Search for the cell housing the specified text and yield its [X, Y] center coordinate. 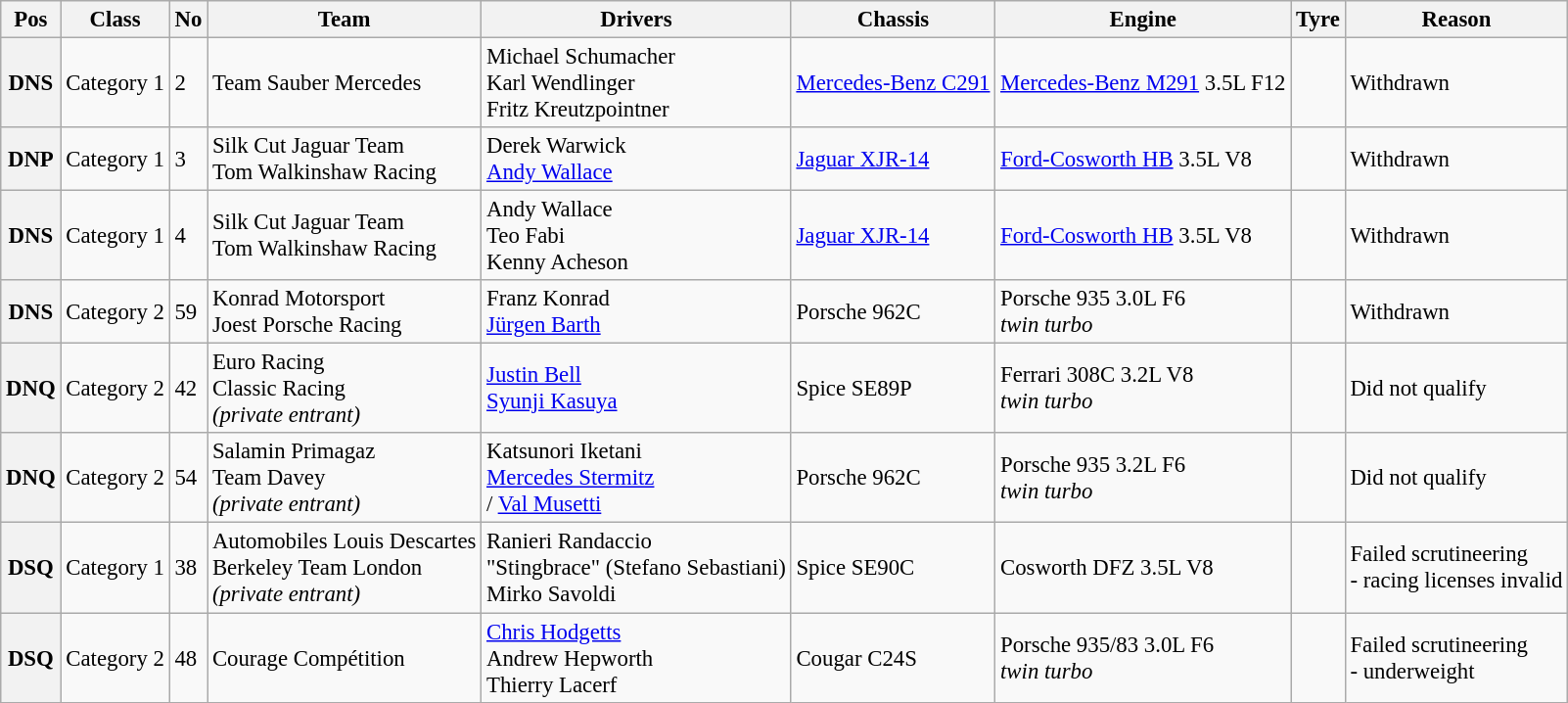
54 [188, 478]
Tyre [1317, 20]
Cosworth DFZ 3.5L V8 [1143, 568]
Drivers [636, 20]
Mercedes-Benz M291 3.5L F12 [1143, 83]
Justin Bell Syunji Kasuya [636, 389]
Reason [1456, 20]
4 [188, 236]
Chassis [893, 20]
Engine [1143, 20]
Porsche 935 3.0L F6twin turbo [1143, 311]
Salamin Primagaz Team Davey(private entrant) [345, 478]
Spice SE90C [893, 568]
48 [188, 658]
Andy Wallace Teo Fabi Kenny Acheson [636, 236]
42 [188, 389]
Team [345, 20]
3 [188, 159]
Class [115, 20]
Failed scrutineering- underweight [1456, 658]
59 [188, 311]
Mercedes-Benz C291 [893, 83]
Team Sauber Mercedes [345, 83]
Ranieri Randaccio "Stingbrace" (Stefano Sebastiani) Mirko Savoldi [636, 568]
Courage Compétition [345, 658]
DNP [31, 159]
Failed scrutineering- racing licenses invalid [1456, 568]
Automobiles Louis Descartes Berkeley Team London(private entrant) [345, 568]
Cougar C24S [893, 658]
Michael Schumacher Karl Wendlinger Fritz Kreutzpointner [636, 83]
Franz Konrad Jürgen Barth [636, 311]
Chris Hodgetts Andrew Hepworth Thierry Lacerf [636, 658]
Porsche 935 3.2L F6twin turbo [1143, 478]
Euro Racing Classic Racing(private entrant) [345, 389]
Derek Warwick Andy Wallace [636, 159]
Pos [31, 20]
38 [188, 568]
Katsunori Iketani Mercedes Stermitz/ Val Musetti [636, 478]
Porsche 935/83 3.0L F6twin turbo [1143, 658]
Konrad Motorsport Joest Porsche Racing [345, 311]
No [188, 20]
Ferrari 308C 3.2L V8twin turbo [1143, 389]
Spice SE89P [893, 389]
2 [188, 83]
